From the cell containing the given text, extract its center point as [X, Y] coordinate. 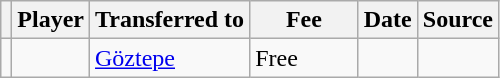
Transferred to [170, 20]
Fee [304, 20]
Player [51, 20]
Date [388, 20]
Source [458, 20]
Göztepe [170, 58]
Free [304, 58]
